Identify which cell holds the provided text, then report its [x, y] central coordinate. 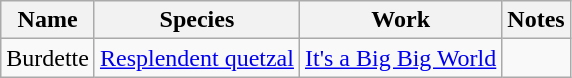
Name [48, 20]
Burdette [48, 58]
Resplendent quetzal [196, 58]
Notes [536, 20]
Work [400, 20]
It's a Big Big World [400, 58]
Species [196, 20]
